Pinpoint the cell where the given text exists, returning its [x, y] midpoint coordinate. 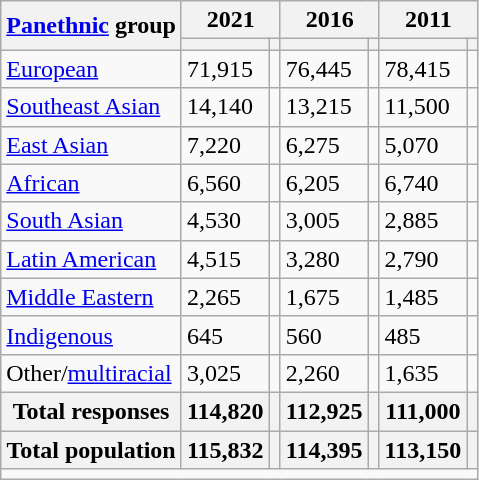
76,445 [324, 69]
114,395 [324, 449]
2,260 [324, 373]
78,415 [423, 69]
Southeast Asian [92, 107]
2,265 [225, 297]
African [92, 183]
4,530 [225, 221]
2,885 [423, 221]
Other/multiracial [92, 373]
485 [423, 335]
3,280 [324, 259]
3,005 [324, 221]
South Asian [92, 221]
Panethnic group [92, 26]
6,560 [225, 183]
13,215 [324, 107]
East Asian [92, 145]
5,070 [423, 145]
112,925 [324, 411]
111,000 [423, 411]
113,150 [423, 449]
Total population [92, 449]
6,740 [423, 183]
1,675 [324, 297]
Middle Eastern [92, 297]
11,500 [423, 107]
1,635 [423, 373]
Latin American [92, 259]
115,832 [225, 449]
114,820 [225, 411]
2,790 [423, 259]
Indigenous [92, 335]
7,220 [225, 145]
4,515 [225, 259]
Total responses [92, 411]
3,025 [225, 373]
6,275 [324, 145]
71,915 [225, 69]
European [92, 69]
645 [225, 335]
6,205 [324, 183]
2016 [330, 20]
2021 [230, 20]
2011 [428, 20]
14,140 [225, 107]
560 [324, 335]
1,485 [423, 297]
